Determine the (X, Y) coordinate at the center of the cell enclosing the given text.  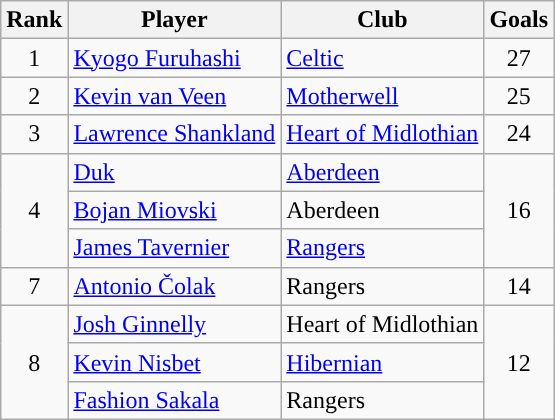
16 (519, 210)
Celtic (382, 58)
Club (382, 20)
Hibernian (382, 362)
3 (34, 134)
James Tavernier (174, 248)
Player (174, 20)
4 (34, 210)
27 (519, 58)
Duk (174, 172)
14 (519, 286)
Motherwell (382, 96)
Kyogo Furuhashi (174, 58)
Fashion Sakala (174, 400)
Kevin Nisbet (174, 362)
Rank (34, 20)
8 (34, 362)
Goals (519, 20)
Josh Ginnelly (174, 324)
Kevin van Veen (174, 96)
Bojan Miovski (174, 210)
7 (34, 286)
Antonio Čolak (174, 286)
1 (34, 58)
24 (519, 134)
25 (519, 96)
Lawrence Shankland (174, 134)
12 (519, 362)
2 (34, 96)
